Extract the [X, Y] coordinate from the center of the cell holding the provided text.  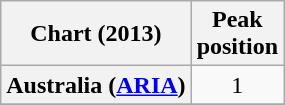
Chart (2013) [96, 34]
Australia (ARIA) [96, 85]
1 [237, 85]
Peakposition [237, 34]
